Capture the cell that displays the provided text and extract its (X, Y) central coordinate. 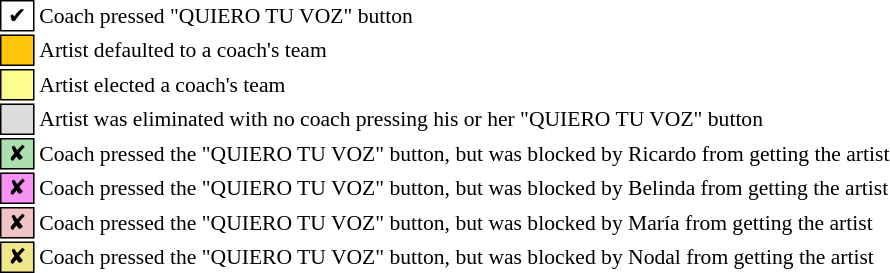
✔ (18, 16)
